Output the (X, Y) coordinate of the center of the cell containing the given text.  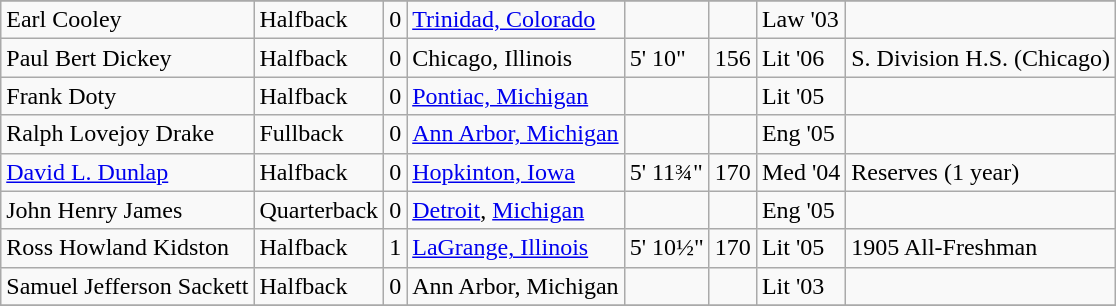
Samuel Jefferson Sackett (128, 286)
Chicago, Illinois (516, 58)
5' 10" (666, 58)
Med '04 (800, 172)
LaGrange, Illinois (516, 248)
5' 10½" (666, 248)
Ross Howland Kidston (128, 248)
Frank Doty (128, 96)
Trinidad, Colorado (516, 20)
Detroit, Michigan (516, 210)
Hopkinton, Iowa (516, 172)
5' 11¾" (666, 172)
Fullback (319, 134)
Paul Bert Dickey (128, 58)
Pontiac, Michigan (516, 96)
Quarterback (319, 210)
Earl Cooley (128, 20)
1 (396, 248)
Ralph Lovejoy Drake (128, 134)
David L. Dunlap (128, 172)
Lit '03 (800, 286)
Law '03 (800, 20)
Reserves (1 year) (981, 172)
156 (732, 58)
S. Division H.S. (Chicago) (981, 58)
Lit '06 (800, 58)
1905 All-Freshman (981, 248)
John Henry James (128, 210)
